From the cell containing the given text, extract its center point as [x, y] coordinate. 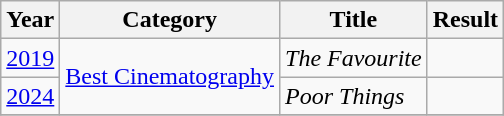
Year [30, 20]
Result [465, 20]
The Favourite [354, 58]
2019 [30, 58]
Category [170, 20]
2024 [30, 96]
Poor Things [354, 96]
Best Cinematography [170, 77]
Title [354, 20]
